For the text-containing cell, return its midpoint in (X, Y) coordinate format. 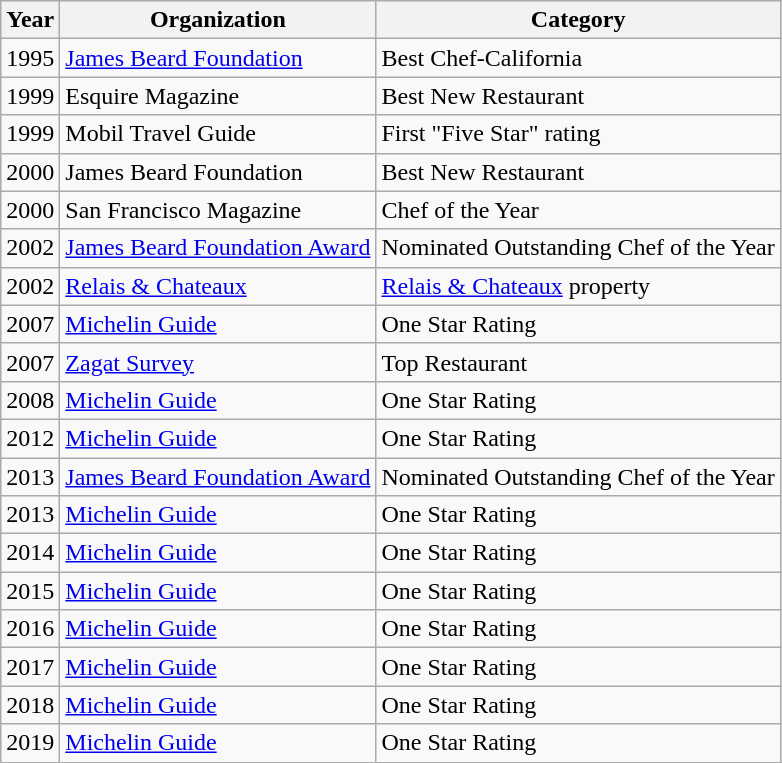
Year (30, 20)
Relais & Chateaux property (578, 286)
Relais & Chateaux (218, 286)
2008 (30, 400)
2016 (30, 629)
2012 (30, 438)
San Francisco Magazine (218, 210)
Esquire Magazine (218, 96)
2014 (30, 553)
Zagat Survey (218, 362)
Organization (218, 20)
2015 (30, 591)
Category (578, 20)
Mobil Travel Guide (218, 134)
1995 (30, 58)
First "Five Star" rating (578, 134)
Top Restaurant (578, 362)
2019 (30, 743)
2018 (30, 705)
Best Chef-California (578, 58)
Chef of the Year (578, 210)
2017 (30, 667)
